Pinpoint the cell where the given text exists, returning its [x, y] midpoint coordinate. 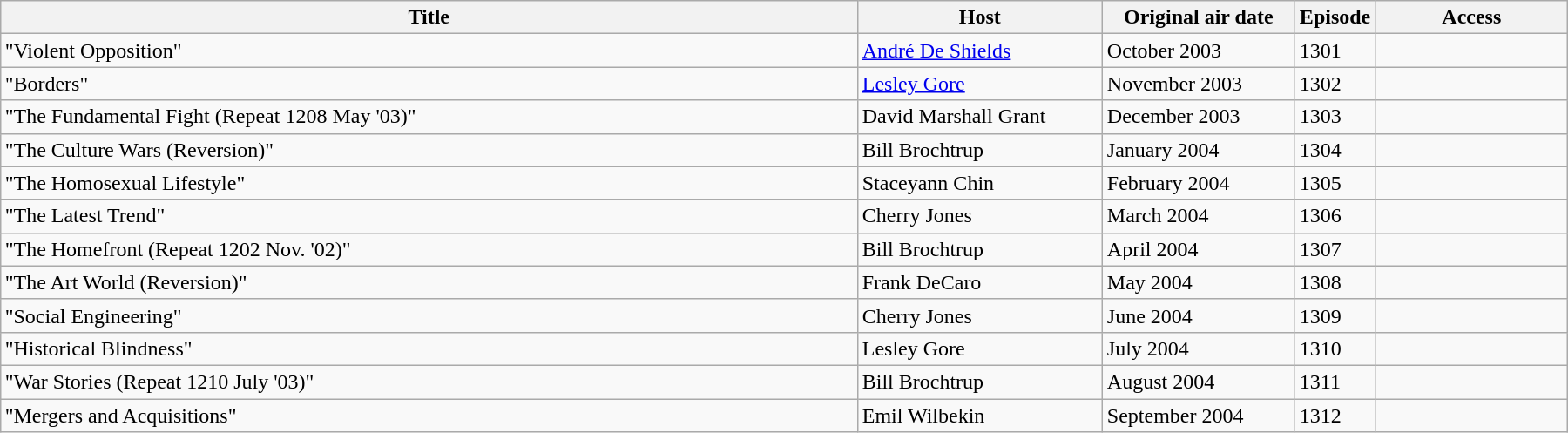
1311 [1335, 382]
1304 [1335, 150]
"Violent Opposition" [429, 51]
Staceyann Chin [979, 183]
"The Homefront (Repeat 1202 Nov. '02)" [429, 249]
1302 [1335, 84]
February 2004 [1199, 183]
"The Latest Trend" [429, 216]
May 2004 [1199, 282]
"The Homosexual Lifestyle" [429, 183]
1312 [1335, 416]
"Mergers and Acquisitions" [429, 416]
December 2003 [1199, 117]
Episode [1335, 17]
1310 [1335, 348]
"The Culture Wars (Reversion)" [429, 150]
1309 [1335, 315]
April 2004 [1199, 249]
"War Stories (Repeat 1210 July '03)" [429, 382]
"Historical Blindness" [429, 348]
1305 [1335, 183]
Emil Wilbekin [979, 416]
"The Fundamental Fight (Repeat 1208 May '03)" [429, 117]
November 2003 [1199, 84]
Original air date [1199, 17]
"The Art World (Reversion)" [429, 282]
1306 [1335, 216]
1307 [1335, 249]
David Marshall Grant [979, 117]
1308 [1335, 282]
Host [979, 17]
Access [1472, 17]
September 2004 [1199, 416]
October 2003 [1199, 51]
March 2004 [1199, 216]
André De Shields [979, 51]
January 2004 [1199, 150]
Title [429, 17]
1303 [1335, 117]
1301 [1335, 51]
July 2004 [1199, 348]
"Social Engineering" [429, 315]
June 2004 [1199, 315]
August 2004 [1199, 382]
Frank DeCaro [979, 282]
"Borders" [429, 84]
